Locate the cell with the specified text and output its (x, y) center coordinate. 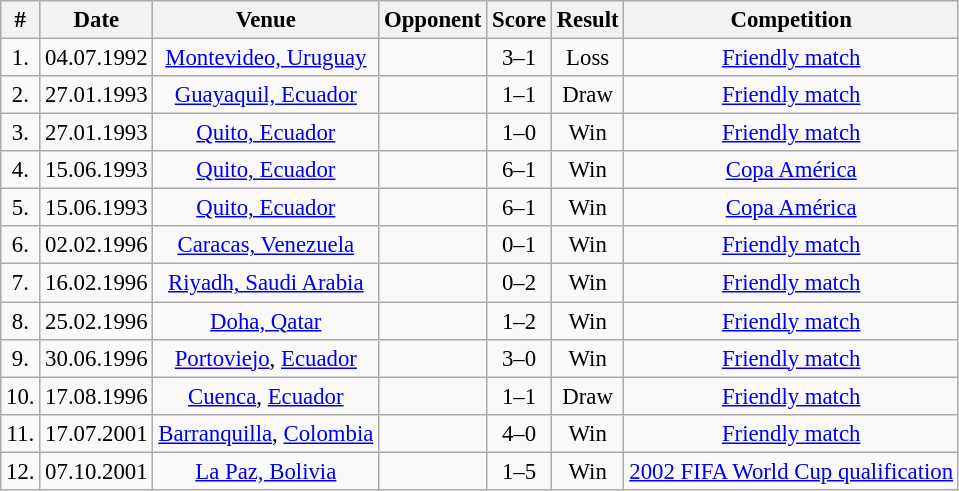
Opponent (433, 20)
Competition (791, 20)
# (20, 20)
17.08.1996 (96, 396)
4. (20, 170)
Barranquilla, Colombia (266, 433)
0–2 (520, 283)
2002 FIFA World Cup qualification (791, 471)
17.07.2001 (96, 433)
16.02.1996 (96, 283)
Portoviejo, Ecuador (266, 358)
30.06.1996 (96, 358)
3–0 (520, 358)
Montevideo, Uruguay (266, 58)
04.07.1992 (96, 58)
07.10.2001 (96, 471)
2. (20, 95)
La Paz, Bolivia (266, 471)
Riyadh, Saudi Arabia (266, 283)
5. (20, 208)
10. (20, 396)
3–1 (520, 58)
1–2 (520, 321)
9. (20, 358)
3. (20, 133)
1–5 (520, 471)
Venue (266, 20)
Cuenca, Ecuador (266, 396)
12. (20, 471)
7. (20, 283)
1. (20, 58)
1–0 (520, 133)
6. (20, 245)
Date (96, 20)
Guayaquil, Ecuador (266, 95)
Result (588, 20)
0–1 (520, 245)
Loss (588, 58)
Doha, Qatar (266, 321)
8. (20, 321)
25.02.1996 (96, 321)
11. (20, 433)
4–0 (520, 433)
02.02.1996 (96, 245)
Score (520, 20)
Caracas, Venezuela (266, 245)
